Detect which cell encompasses the target text, then output its [X, Y] center coordinate. 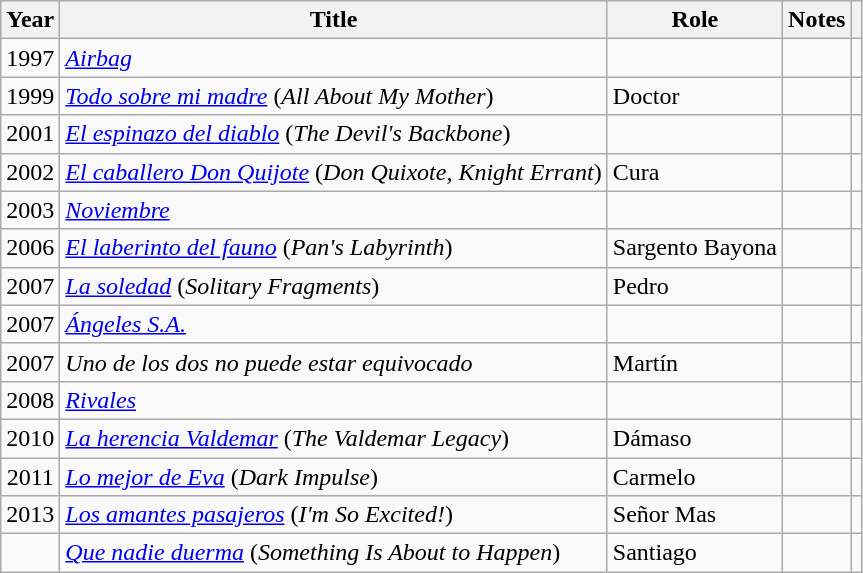
Santiago [694, 553]
La soledad (Solitary Fragments) [334, 286]
Uno de los dos no puede estar equivocado [334, 362]
Todo sobre mi madre (All About My Mother) [334, 96]
Year [30, 20]
Que nadie duerma (Something Is About to Happen) [334, 553]
Noviembre [334, 210]
Lo mejor de Eva (Dark Impulse) [334, 477]
Role [694, 20]
El laberinto del fauno (Pan's Labyrinth) [334, 248]
Señor Mas [694, 515]
Sargento Bayona [694, 248]
Dámaso [694, 438]
Pedro [694, 286]
Airbag [334, 58]
2001 [30, 134]
Cura [694, 172]
Title [334, 20]
1997 [30, 58]
2003 [30, 210]
2006 [30, 248]
Los amantes pasajeros (I'm So Excited!) [334, 515]
2002 [30, 172]
Rivales [334, 400]
Carmelo [694, 477]
Doctor [694, 96]
Martín [694, 362]
1999 [30, 96]
2013 [30, 515]
El espinazo del diablo (The Devil's Backbone) [334, 134]
El caballero Don Quijote (Don Quixote, Knight Errant) [334, 172]
2011 [30, 477]
2010 [30, 438]
Notes [817, 20]
La herencia Valdemar (The Valdemar Legacy) [334, 438]
2008 [30, 400]
Ángeles S.A. [334, 324]
